Find where the given text appears and provide that cell's center as (x, y) coordinate. 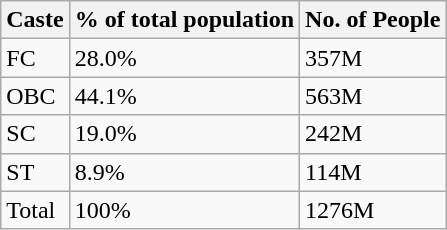
357M (373, 58)
242M (373, 134)
8.9% (184, 172)
1276M (373, 210)
28.0% (184, 58)
ST (35, 172)
OBC (35, 96)
563M (373, 96)
100% (184, 210)
% of total population (184, 20)
SC (35, 134)
19.0% (184, 134)
Caste (35, 20)
FC (35, 58)
No. of People (373, 20)
Total (35, 210)
44.1% (184, 96)
114M (373, 172)
